For the text-containing cell, return its midpoint in [x, y] coordinate format. 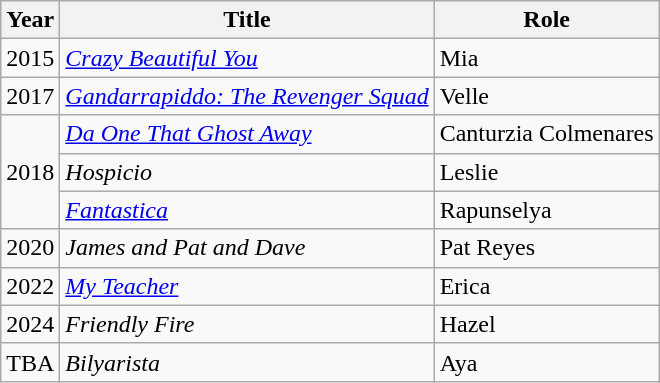
James and Pat and Dave [247, 248]
Title [247, 20]
Hospicio [247, 172]
Mia [546, 58]
Leslie [546, 172]
Da One That Ghost Away [247, 134]
Velle [546, 96]
Hazel [546, 324]
Aya [546, 362]
2024 [30, 324]
Friendly Fire [247, 324]
2015 [30, 58]
Gandarrapiddo: The Revenger Squad [247, 96]
Role [546, 20]
Fantastica [247, 210]
Bilyarista [247, 362]
Canturzia Colmenares [546, 134]
2018 [30, 172]
Erica [546, 286]
2017 [30, 96]
2022 [30, 286]
2020 [30, 248]
My Teacher [247, 286]
Rapunselya [546, 210]
Crazy Beautiful You [247, 58]
TBA [30, 362]
Pat Reyes [546, 248]
Year [30, 20]
